Search for the cell housing the specified text and yield its [X, Y] center coordinate. 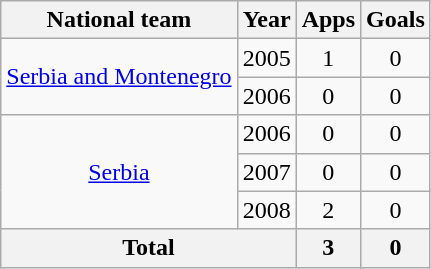
2007 [266, 172]
2008 [266, 210]
Year [266, 20]
2 [328, 210]
2005 [266, 58]
Total [148, 248]
National team [119, 20]
Serbia and Montenegro [119, 77]
1 [328, 58]
Apps [328, 20]
Serbia [119, 172]
3 [328, 248]
Goals [396, 20]
